Locate the cell with the specified text and output its [X, Y] center coordinate. 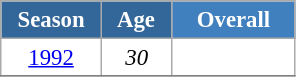
30 [136, 58]
1992 [52, 58]
Overall [234, 20]
Season [52, 20]
Age [136, 20]
